From the cell containing the given text, extract its center point as (X, Y) coordinate. 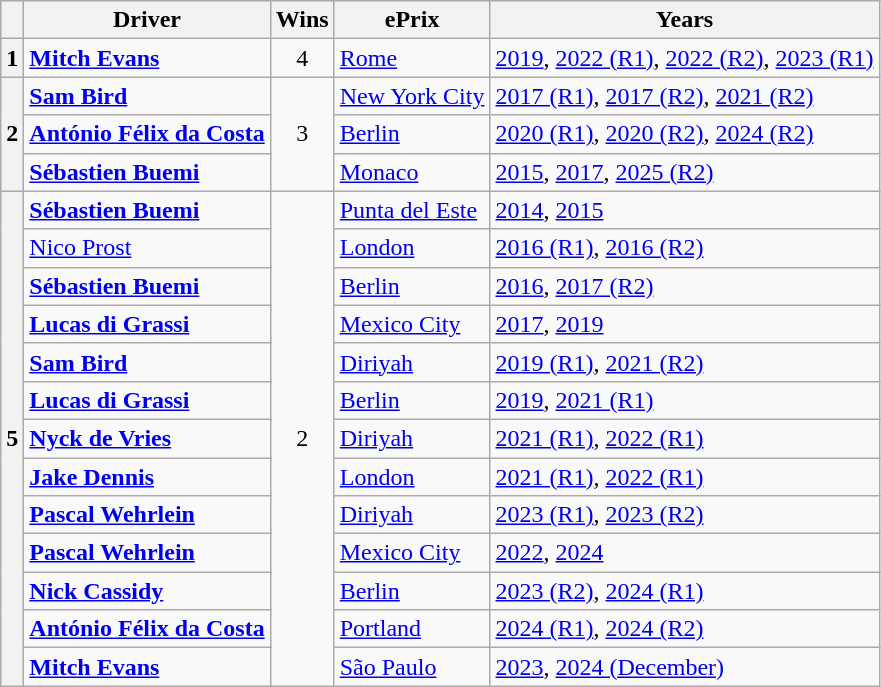
2019, 2022 (R1), 2022 (R2), 2023 (R1) (684, 58)
2017 (R1), 2017 (R2), 2021 (R2) (684, 96)
2023 (R2), 2024 (R1) (684, 591)
Monaco (412, 172)
2024 (R1), 2024 (R2) (684, 629)
Nyck de Vries (147, 438)
5 (12, 438)
Rome (412, 58)
4 (302, 58)
3 (302, 134)
2016 (R1), 2016 (R2) (684, 248)
Nick Cassidy (147, 591)
São Paulo (412, 667)
2015, 2017, 2025 (R2) (684, 172)
2019 (R1), 2021 (R2) (684, 362)
2023 (R1), 2023 (R2) (684, 515)
Punta del Este (412, 210)
2019, 2021 (R1) (684, 400)
Portland (412, 629)
1 (12, 58)
2014, 2015 (684, 210)
2022, 2024 (684, 553)
2016, 2017 (R2) (684, 286)
ePrix (412, 20)
Nico Prost (147, 248)
New York City (412, 96)
2023, 2024 (December) (684, 667)
2017, 2019 (684, 324)
Driver (147, 20)
Wins (302, 20)
Years (684, 20)
2020 (R1), 2020 (R2), 2024 (R2) (684, 134)
Jake Dennis (147, 477)
